Capture the cell that displays the provided text and extract its [x, y] central coordinate. 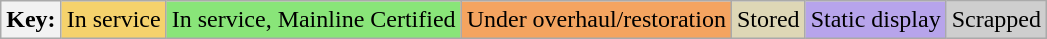
In service, Mainline Certified [314, 20]
In service [114, 20]
Key: [31, 20]
Stored [768, 20]
Scrapped [996, 20]
Static display [876, 20]
Under overhaul/restoration [596, 20]
